Return the (x, y) coordinate for the center point of the cell that contains the specified text.  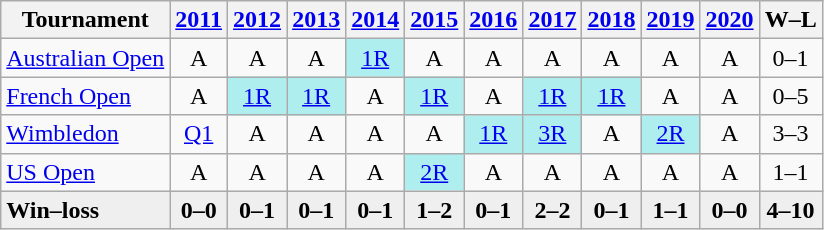
2018 (612, 20)
Q1 (199, 134)
Win–loss (86, 210)
2014 (376, 20)
US Open (86, 172)
2013 (316, 20)
3R (552, 134)
Tournament (86, 20)
4–10 (790, 210)
0–5 (790, 96)
Wimbledon (86, 134)
Australian Open (86, 58)
2016 (494, 20)
2017 (552, 20)
2011 (199, 20)
1–2 (434, 210)
French Open (86, 96)
2020 (730, 20)
2015 (434, 20)
2019 (670, 20)
3–3 (790, 134)
2012 (258, 20)
2–2 (552, 210)
W–L (790, 20)
